Extract the [X, Y] coordinate from the center of the cell holding the provided text.  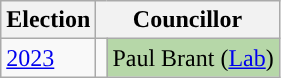
Election [48, 20]
Councillor [188, 20]
Paul Brant (Lab) [193, 58]
2023 [48, 58]
